Scan for the cell matching the given text and deliver its (x, y) coordinate at center. 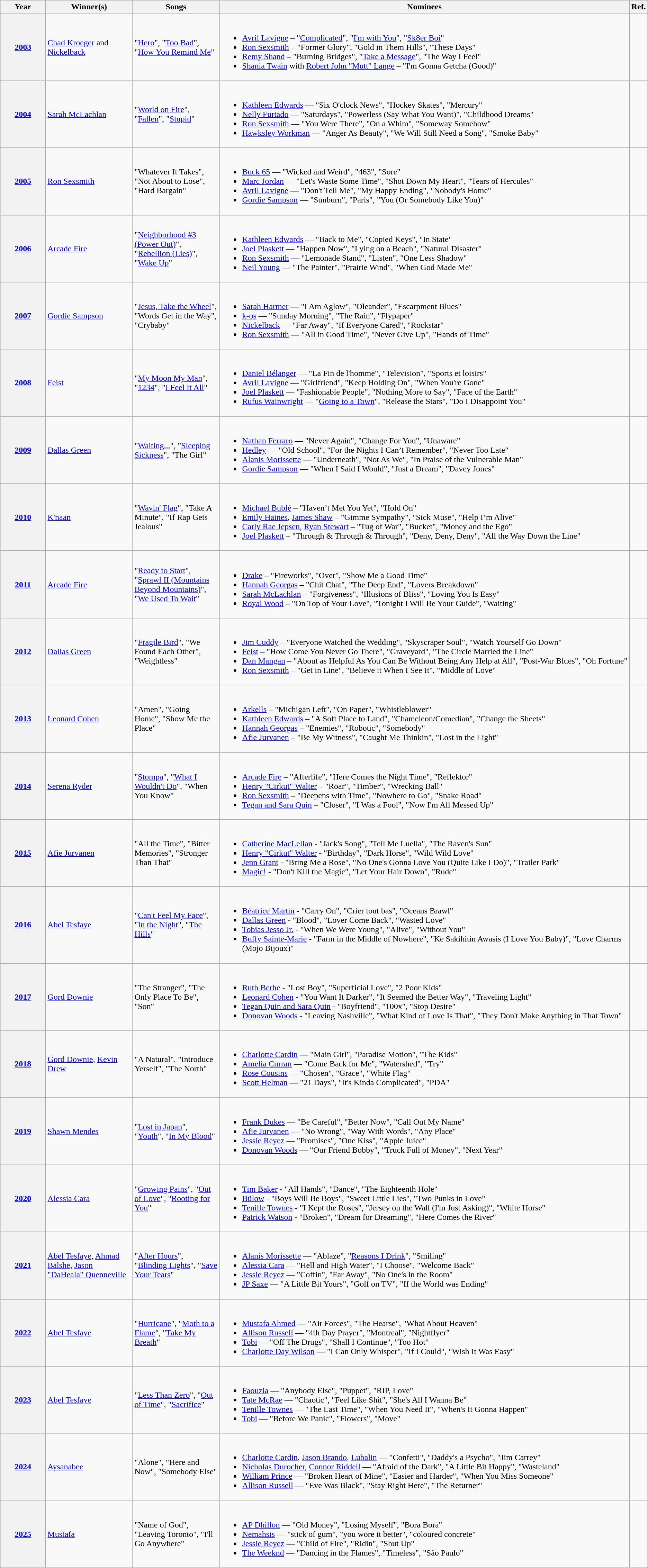
Songs (176, 7)
"Hurricane", "Moth to a Flame", "Take My Breath" (176, 1333)
2004 (23, 114)
Aysanabee (89, 1467)
2016 (23, 925)
Alessia Cara (89, 1198)
"Ready to Start", "Sprawl II (Mountains Beyond Mountains)", "We Used To Wait" (176, 584)
Gord Downie, Kevin Drew (89, 1064)
Ron Sexsmith (89, 181)
"Alone", "Here and Now", "Somebody Else" (176, 1467)
"Lost in Japan", "Youth", "In My Blood" (176, 1131)
2022 (23, 1333)
"Whatever It Takes", "Not About to Lose", "Hard Bargain" (176, 181)
"Growing Pains", "Out of Love", "Rooting for You" (176, 1198)
Mustafa (89, 1534)
2012 (23, 651)
"Neighborhood #3 (Power Out)", "Rebellion (Lies)", "Wake Up" (176, 249)
"A Natural", "Introduce Yerself", "The North" (176, 1064)
2008 (23, 383)
2014 (23, 786)
2020 (23, 1198)
"Jesus, Take the Wheel", "Words Get in the Way", "Crybaby" (176, 316)
Nominees (424, 7)
2023 (23, 1400)
Gord Downie (89, 997)
"Fragile Bird", "We Found Each Other", "Weightless" (176, 651)
2017 (23, 997)
Gordie Sampson (89, 316)
"Stompa", "What I Wouldn't Do", "When You Know" (176, 786)
"All the Time", "Bitter Memories", "Stronger Than That" (176, 853)
"Can't Feel My Face", "In the Night", "The Hills" (176, 925)
2015 (23, 853)
2006 (23, 249)
"Less Than Zero", "Out of Time", "Sacrifice" (176, 1400)
2024 (23, 1467)
2025 (23, 1534)
"Amen", "Going Home", "Show Me the Place" (176, 719)
Abel Tesfaye, Ahmad Balshe, Jason "DaHeala" Quenneville (89, 1265)
K'naan (89, 517)
"Wavin' Flag", "Take A Minute", "If Rap Gets Jealous" (176, 517)
2005 (23, 181)
"Waiting...", "Sleeping Sickness", "The Girl" (176, 450)
"Name of God", "Leaving Toronto", "I'll Go Anywhere" (176, 1534)
Afie Jurvanen (89, 853)
2010 (23, 517)
Chad Kroeger and Nickelback (89, 47)
"My Moon My Man", "1234", "I Feel It All" (176, 383)
Ref. (638, 7)
2011 (23, 584)
2021 (23, 1265)
2013 (23, 719)
2018 (23, 1064)
Leonard Cohen (89, 719)
"After Hours", "Blinding Lights", "Save Your Tears" (176, 1265)
"Hero", "Too Bad", "How You Remind Me" (176, 47)
Winner(s) (89, 7)
"The Stranger", "The Only Place To Be", "Son" (176, 997)
Year (23, 7)
2009 (23, 450)
2003 (23, 47)
Serena Ryder (89, 786)
Shawn Mendes (89, 1131)
2007 (23, 316)
"World on Fire", "Fallen", "Stupid" (176, 114)
2019 (23, 1131)
Feist (89, 383)
Sarah McLachlan (89, 114)
